Detect which cell encompasses the target text, then output its (x, y) center coordinate. 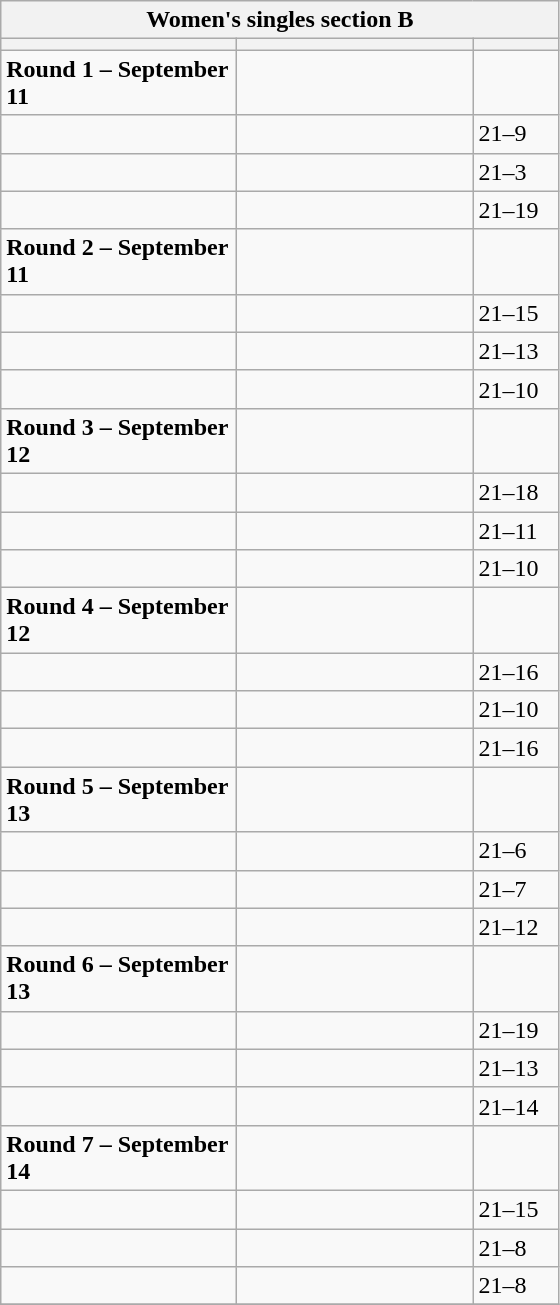
21–11 (516, 531)
21–3 (516, 172)
Round 2 – September 11 (119, 262)
Round 3 – September 12 (119, 440)
Round 7 – September 14 (119, 1158)
Round 4 – September 12 (119, 620)
Round 5 – September 13 (119, 800)
21–6 (516, 851)
Women's singles section B (280, 20)
Round 1 – September 11 (119, 82)
21–14 (516, 1106)
21–9 (516, 134)
21–18 (516, 492)
21–12 (516, 927)
21–7 (516, 889)
Round 6 – September 13 (119, 978)
